For the text-containing cell, return its midpoint in [x, y] coordinate format. 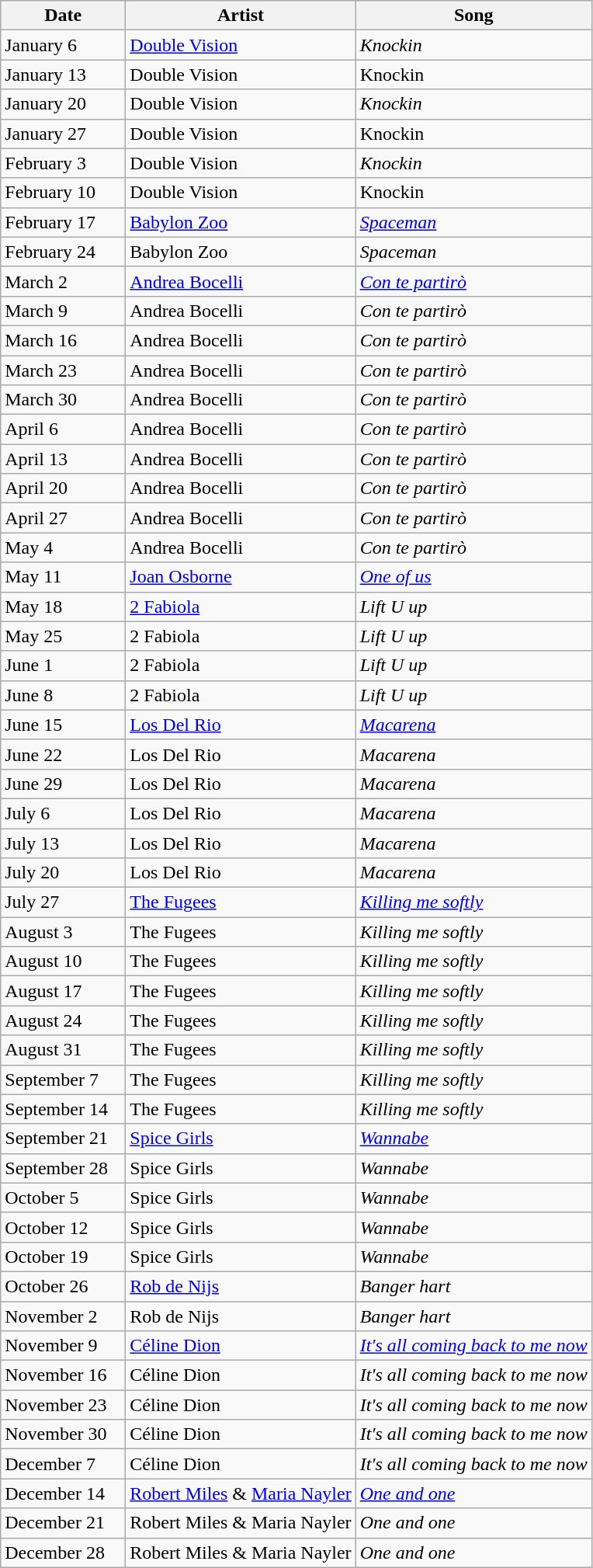
April 20 [64, 488]
Joan Osborne [241, 577]
June 22 [64, 754]
One of us [473, 577]
November 16 [64, 1375]
March 23 [64, 370]
Artist [241, 16]
July 6 [64, 813]
August 10 [64, 961]
October 12 [64, 1227]
April 27 [64, 518]
August 17 [64, 991]
August 24 [64, 1020]
April 6 [64, 429]
February 17 [64, 222]
May 18 [64, 607]
January 13 [64, 75]
July 27 [64, 902]
January 20 [64, 104]
July 13 [64, 843]
August 3 [64, 932]
May 11 [64, 577]
December 21 [64, 1523]
August 31 [64, 1050]
June 15 [64, 725]
February 10 [64, 193]
November 9 [64, 1346]
December 14 [64, 1493]
September 14 [64, 1109]
October 19 [64, 1257]
October 26 [64, 1286]
April 13 [64, 459]
January 6 [64, 45]
May 4 [64, 548]
January 27 [64, 134]
March 9 [64, 311]
September 21 [64, 1139]
September 7 [64, 1080]
March 30 [64, 400]
June 8 [64, 695]
May 25 [64, 636]
February 24 [64, 252]
March 16 [64, 340]
March 2 [64, 281]
November 2 [64, 1316]
February 3 [64, 163]
June 29 [64, 784]
December 7 [64, 1464]
September 28 [64, 1168]
Date [64, 16]
Song [473, 16]
November 30 [64, 1434]
June 1 [64, 666]
October 5 [64, 1198]
November 23 [64, 1405]
December 28 [64, 1552]
July 20 [64, 873]
